Output the (x, y) coordinate of the center of the cell containing the given text.  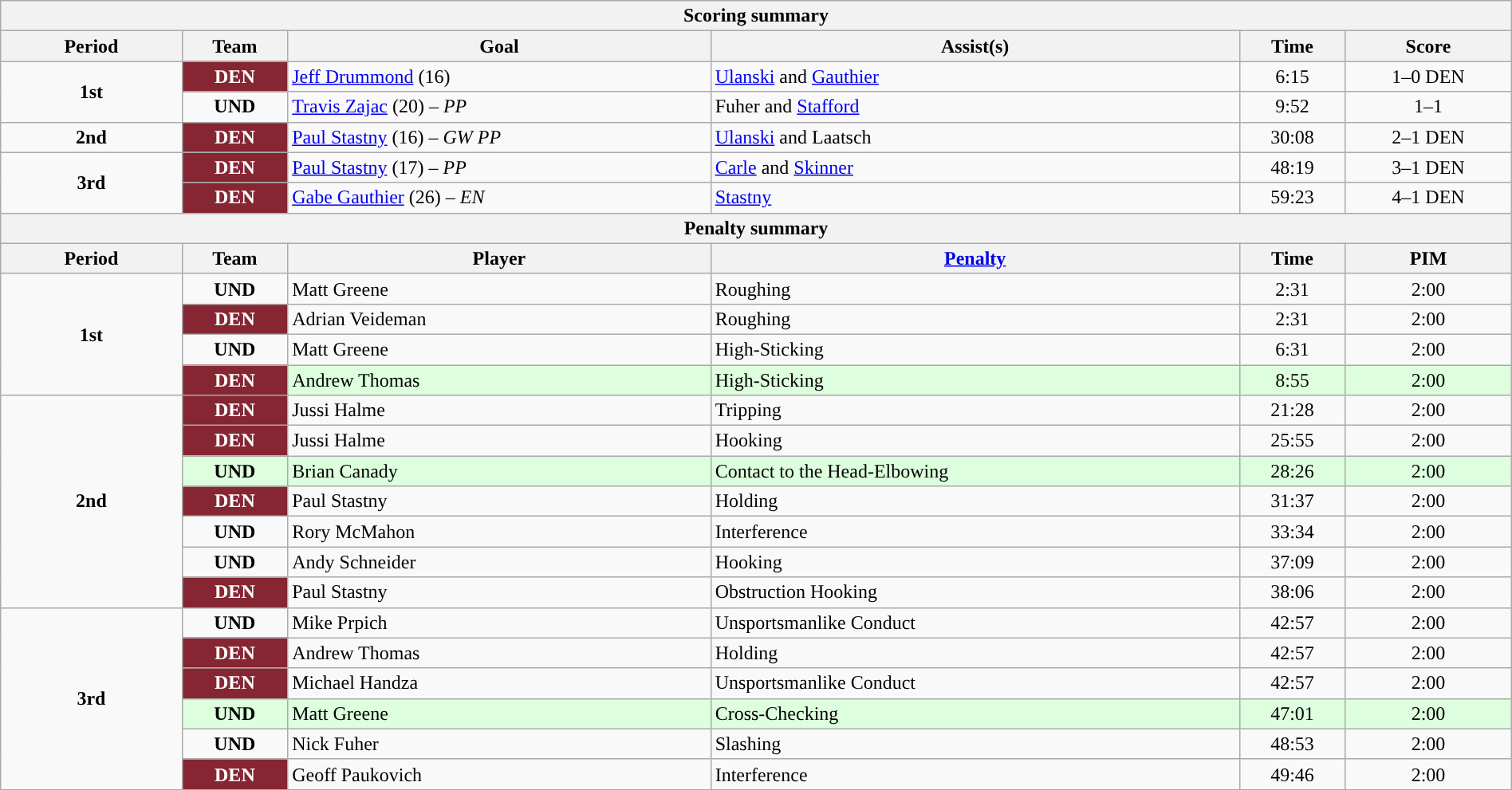
Carle and Skinner (975, 167)
PIM (1428, 258)
37:09 (1292, 562)
2–1 DEN (1428, 137)
1–0 DEN (1428, 77)
Score (1428, 46)
Michael Handza (499, 683)
38:06 (1292, 592)
Slashing (975, 744)
Paul Stastny (17) – PP (499, 167)
Player (499, 258)
Andy Schneider (499, 562)
Tripping (975, 411)
Obstruction Hooking (975, 592)
Fuher and Stafford (975, 107)
Paul Stastny (16) – GW PP (499, 137)
Mike Prpich (499, 623)
21:28 (1292, 411)
Penalty (975, 258)
49:46 (1292, 774)
47:01 (1292, 713)
6:31 (1292, 349)
8:55 (1292, 380)
Nick Fuher (499, 744)
28:26 (1292, 471)
Gabe Gauthier (26) – EN (499, 198)
Geoff Paukovich (499, 774)
Travis Zajac (20) – PP (499, 107)
1–1 (1428, 107)
Cross-Checking (975, 713)
Brian Canady (499, 471)
6:15 (1292, 77)
Ulanski and Gauthier (975, 77)
33:34 (1292, 532)
25:55 (1292, 441)
Jeff Drummond (16) (499, 77)
Ulanski and Laatsch (975, 137)
9:52 (1292, 107)
Adrian Veideman (499, 319)
Stastny (975, 198)
Contact to the Head-Elbowing (975, 471)
Assist(s) (975, 46)
Scoring summary (756, 16)
30:08 (1292, 137)
Rory McMahon (499, 532)
Goal (499, 46)
4–1 DEN (1428, 198)
3–1 DEN (1428, 167)
59:23 (1292, 198)
Penalty summary (756, 228)
48:19 (1292, 167)
48:53 (1292, 744)
31:37 (1292, 501)
